Extract the [X, Y] coordinate from the center of the cell holding the provided text.  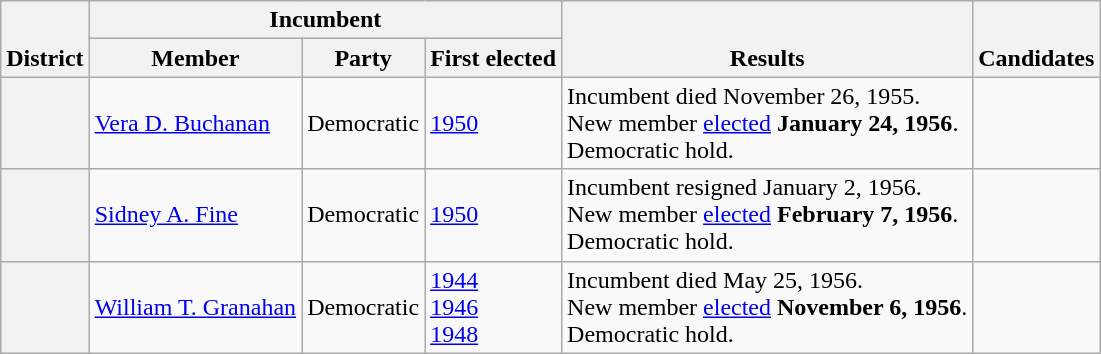
Sidney A. Fine [195, 215]
Results [768, 39]
Party [364, 58]
Candidates [1036, 39]
First elected [494, 58]
Member [195, 58]
District [45, 39]
Vera D. Buchanan [195, 123]
Incumbent resigned January 2, 1956.New member elected February 7, 1956.Democratic hold. [768, 215]
William T. Granahan [195, 307]
Incumbent died November 26, 1955.New member elected January 24, 1956.Democratic hold. [768, 123]
19441946 1948 [494, 307]
Incumbent died May 25, 1956.New member elected November 6, 1956.Democratic hold. [768, 307]
Incumbent [325, 20]
